Locate the cell with the specified text and output its [x, y] center coordinate. 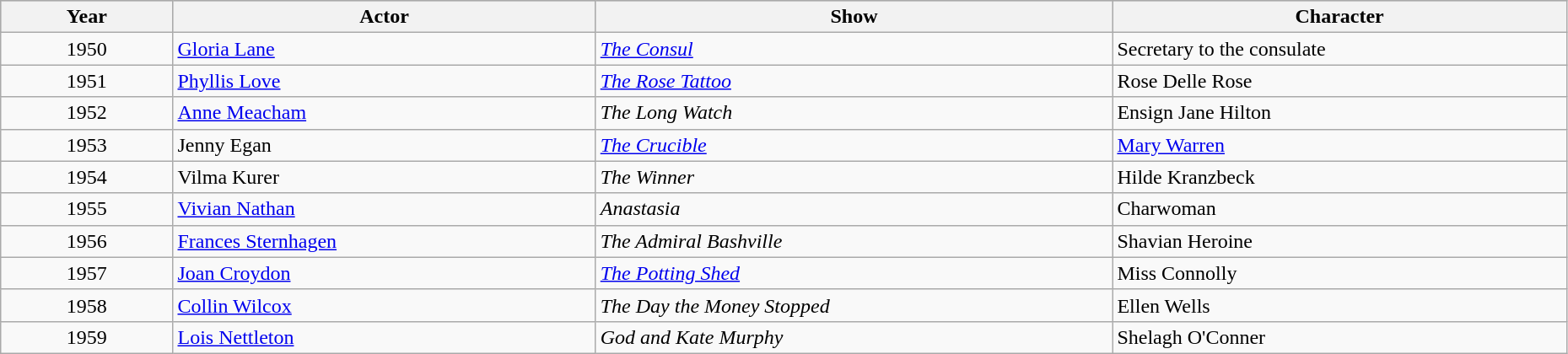
Year [87, 17]
Gloria Lane [385, 49]
The Consul [854, 49]
Jenny Egan [385, 145]
Ellen Wells [1339, 305]
1957 [87, 273]
Mary Warren [1339, 145]
The Potting Shed [854, 273]
Lois Nettleton [385, 337]
1951 [87, 81]
1953 [87, 145]
Character [1339, 17]
The Crucible [854, 145]
1958 [87, 305]
1956 [87, 241]
Collin Wilcox [385, 305]
Actor [385, 17]
Shavian Heroine [1339, 241]
1955 [87, 209]
Vilma Kurer [385, 177]
Ensign Jane Hilton [1339, 113]
1954 [87, 177]
The Long Watch [854, 113]
Joan Croydon [385, 273]
Secretary to the consulate [1339, 49]
Miss Connolly [1339, 273]
The Winner [854, 177]
Rose Delle Rose [1339, 81]
The Rose Tattoo [854, 81]
Frances Sternhagen [385, 241]
Hilde Kranzbeck [1339, 177]
Phyllis Love [385, 81]
1959 [87, 337]
Show [854, 17]
Anastasia [854, 209]
1952 [87, 113]
1950 [87, 49]
The Day the Money Stopped [854, 305]
Shelagh O'Conner [1339, 337]
God and Kate Murphy [854, 337]
Anne Meacham [385, 113]
Charwoman [1339, 209]
The Admiral Bashville [854, 241]
Vivian Nathan [385, 209]
